Locate the cell with the specified text and output its (x, y) center coordinate. 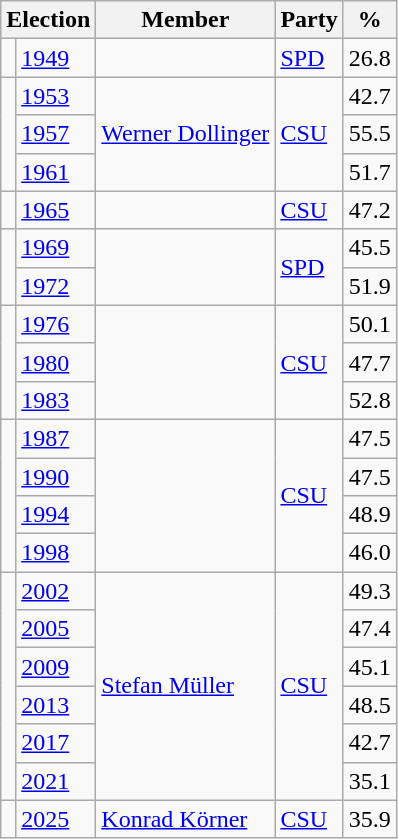
1976 (56, 324)
1987 (56, 438)
1961 (56, 172)
1983 (56, 400)
1953 (56, 96)
2002 (56, 591)
47.2 (370, 210)
52.8 (370, 400)
49.3 (370, 591)
2009 (56, 667)
51.9 (370, 286)
Election (48, 20)
2021 (56, 781)
1969 (56, 248)
1949 (56, 58)
2017 (56, 743)
1994 (56, 515)
45.5 (370, 248)
Stefan Müller (186, 686)
55.5 (370, 134)
50.1 (370, 324)
1990 (56, 477)
35.1 (370, 781)
1980 (56, 362)
47.7 (370, 362)
% (370, 20)
1957 (56, 134)
2025 (56, 819)
1972 (56, 286)
2013 (56, 705)
1965 (56, 210)
35.9 (370, 819)
46.0 (370, 553)
45.1 (370, 667)
1998 (56, 553)
48.5 (370, 705)
Member (186, 20)
Konrad Körner (186, 819)
2005 (56, 629)
47.4 (370, 629)
48.9 (370, 515)
Werner Dollinger (186, 134)
51.7 (370, 172)
Party (309, 20)
26.8 (370, 58)
